Capture the cell that displays the provided text and extract its [x, y] central coordinate. 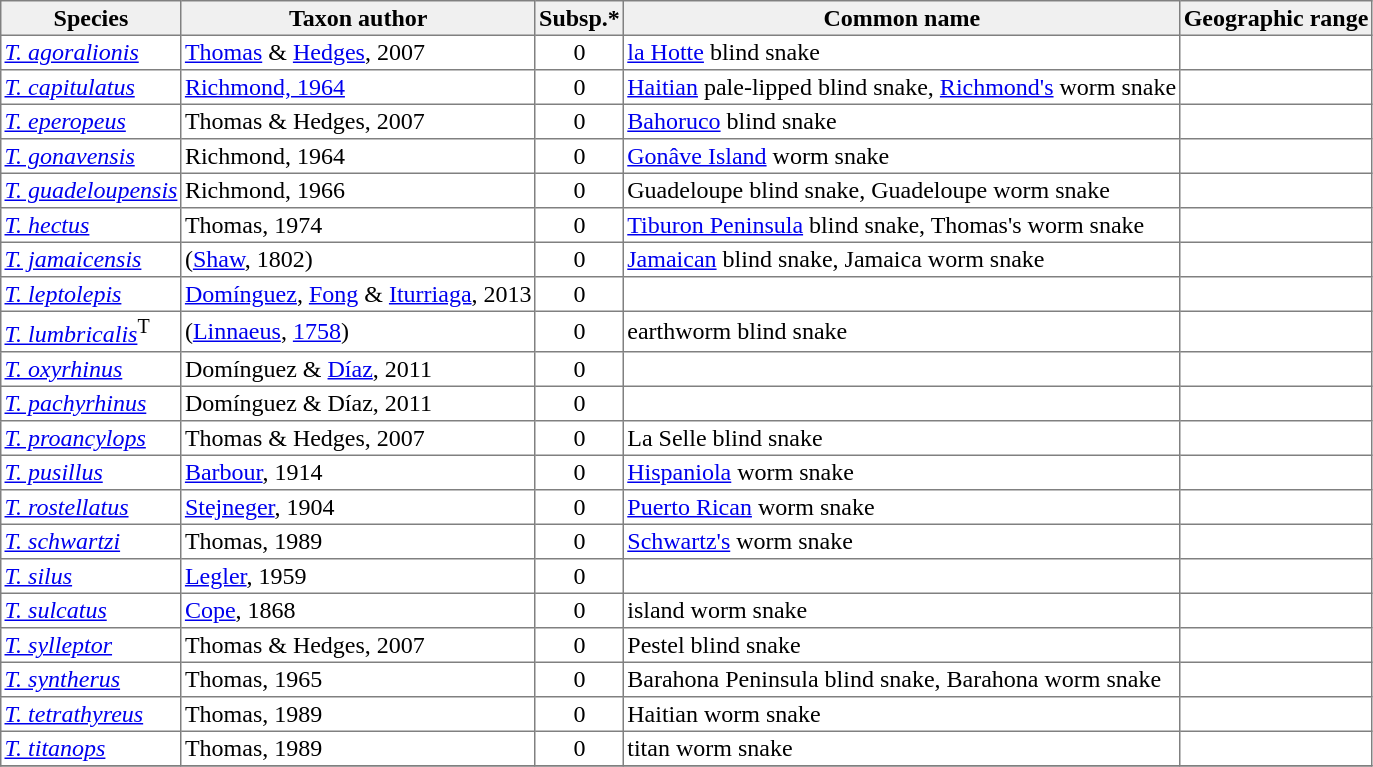
Domínguez, Fong & Iturriaga, 2013 [358, 294]
T. silus [91, 576]
Gonâve Island worm snake [902, 156]
T. lumbricalisT [91, 332]
T. tetrathyreus [91, 714]
Geographic range [1276, 18]
Cope, 1868 [358, 611]
la Hotte blind snake [902, 52]
Common name [902, 18]
T. capitulatus [91, 87]
Haitian worm snake [902, 714]
Thomas, 1965 [358, 680]
Subsp.* [579, 18]
island worm snake [902, 611]
T. agoralionis [91, 52]
T. syntherus [91, 680]
Legler, 1959 [358, 576]
earthworm blind snake [902, 332]
Puerto Rican worm snake [902, 507]
Thomas, 1974 [358, 225]
T. leptolepis [91, 294]
Barahona Peninsula blind snake, Barahona worm snake [902, 680]
Barbour, 1914 [358, 473]
Richmond, 1966 [358, 190]
Tiburon Peninsula blind snake, Thomas's worm snake [902, 225]
Pestel blind snake [902, 645]
T. proancylops [91, 438]
T. oxyrhinus [91, 369]
(Linnaeus, 1758) [358, 332]
T. schwartzi [91, 542]
T. sylleptor [91, 645]
T. gonavensis [91, 156]
Guadeloupe blind snake, Guadeloupe worm snake [902, 190]
Hispaniola worm snake [902, 473]
T. guadeloupensis [91, 190]
Stejneger, 1904 [358, 507]
Taxon author [358, 18]
Bahoruco blind snake [902, 121]
T. pusillus [91, 473]
T. sulcatus [91, 611]
T. titanops [91, 749]
T. rostellatus [91, 507]
T. pachyrhinus [91, 404]
(Shaw, 1802) [358, 259]
Species [91, 18]
titan worm snake [902, 749]
Jamaican blind snake, Jamaica worm snake [902, 259]
T. jamaicensis [91, 259]
T. hectus [91, 225]
La Selle blind snake [902, 438]
T. eperopeus [91, 121]
Haitian pale-lipped blind snake, Richmond's worm snake [902, 87]
Schwartz's worm snake [902, 542]
